Search for the cell housing the specified text and yield its (X, Y) center coordinate. 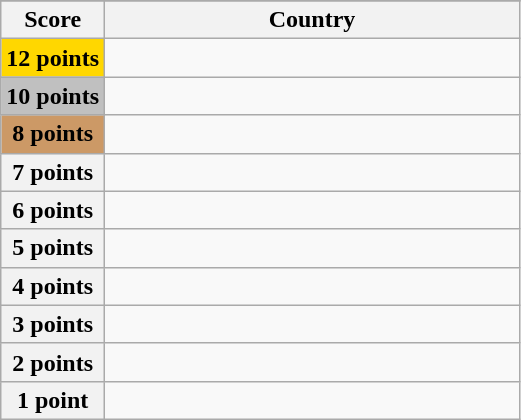
3 points (53, 324)
7 points (53, 172)
Score (53, 20)
12 points (53, 58)
8 points (53, 134)
10 points (53, 96)
2 points (53, 362)
6 points (53, 210)
4 points (53, 286)
1 point (53, 400)
Country (312, 20)
5 points (53, 248)
